Search for the cell housing the specified text and yield its (x, y) center coordinate. 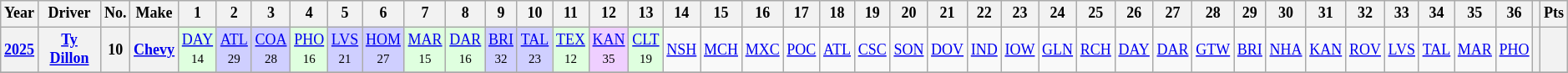
POC (802, 50)
1 (197, 13)
No. (115, 13)
5 (346, 13)
ATL29 (234, 50)
DOV (948, 50)
6 (384, 13)
IOW (1020, 50)
COA 28 (271, 50)
34 (1436, 13)
CSC (872, 50)
7 (425, 13)
SON (908, 50)
21 (948, 13)
22 (984, 13)
4 (309, 13)
33 (1401, 13)
DAR (1172, 50)
15 (721, 13)
Pts (1555, 13)
ROV (1366, 50)
13 (646, 13)
HOM27 (384, 50)
14 (681, 13)
24 (1058, 13)
9 (501, 13)
32 (1366, 13)
TEX12 (571, 50)
NHA (1286, 50)
16 (762, 13)
BRI (1251, 50)
GLN (1058, 50)
Driver (68, 13)
Make (154, 13)
NSH (681, 50)
25 (1095, 13)
2 (234, 13)
23 (1020, 13)
20 (908, 13)
18 (837, 13)
MAR15 (425, 50)
PHO16 (309, 50)
ATL (837, 50)
11 (571, 13)
36 (1515, 13)
BRI32 (501, 50)
35 (1475, 13)
30 (1286, 13)
PHO (1515, 50)
TAL23 (534, 50)
19 (872, 13)
26 (1134, 13)
IND (984, 50)
RCH (1095, 50)
CLT19 (646, 50)
8 (466, 13)
DAY14 (197, 50)
27 (1172, 13)
KAN (1326, 50)
Ty Dillon (68, 50)
17 (802, 13)
29 (1251, 13)
3 (271, 13)
TAL (1436, 50)
LVS21 (346, 50)
DAY (1134, 50)
DAR16 (466, 50)
2025 (20, 50)
GTW (1213, 50)
12 (609, 13)
Chevy (154, 50)
KAN35 (609, 50)
31 (1326, 13)
28 (1213, 13)
MAR (1475, 50)
MCH (721, 50)
LVS (1401, 50)
MXC (762, 50)
Year (20, 13)
